Locate the cell with the specified text and output its (x, y) center coordinate. 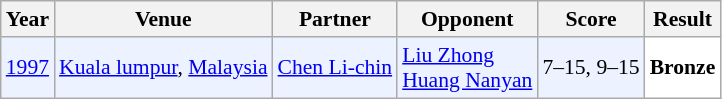
Partner (336, 19)
Kuala lumpur, Malaysia (163, 68)
Liu Zhong Huang Nanyan (467, 68)
Venue (163, 19)
Result (683, 19)
Opponent (467, 19)
1997 (28, 68)
Chen Li-chin (336, 68)
Score (590, 19)
Bronze (683, 68)
Year (28, 19)
7–15, 9–15 (590, 68)
